Determine the [X, Y] coordinate at the center of the cell enclosing the given text.  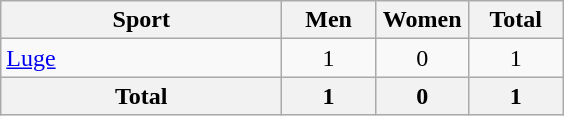
Sport [142, 20]
Men [329, 20]
Luge [142, 58]
Women [422, 20]
